Detect which cell encompasses the target text, then output its (X, Y) center coordinate. 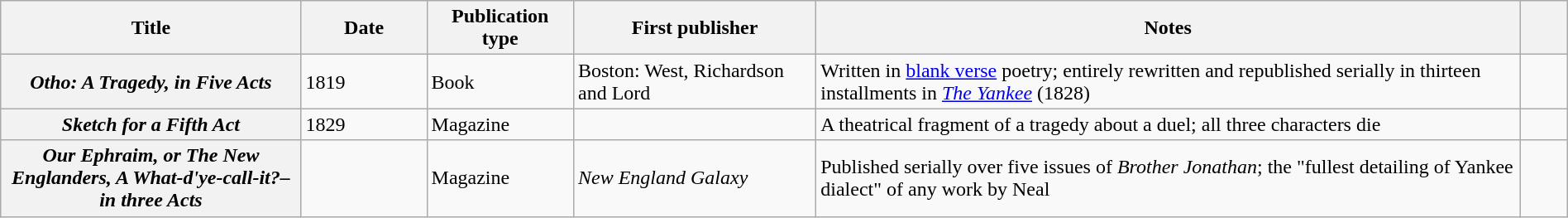
Boston: West, Richardson and Lord (695, 81)
Publication type (500, 28)
Published serially over five issues of Brother Jonathan; the "fullest detailing of Yankee dialect" of any work by Neal (1168, 178)
Our Ephraim, or The New Englanders, A What-d'ye-call-it?–in three Acts (151, 178)
Otho: A Tragedy, in Five Acts (151, 81)
Sketch for a Fifth Act (151, 124)
1819 (364, 81)
Notes (1168, 28)
A theatrical fragment of a tragedy about a duel; all three characters die (1168, 124)
Book (500, 81)
Written in blank verse poetry; entirely rewritten and republished serially in thirteen installments in The Yankee (1828) (1168, 81)
First publisher (695, 28)
New England Galaxy (695, 178)
Date (364, 28)
1829 (364, 124)
Title (151, 28)
